Scan for the cell matching the given text and deliver its [X, Y] coordinate at center. 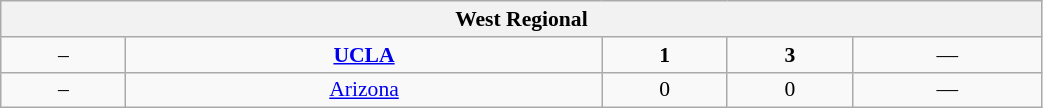
1 [664, 55]
3 [790, 55]
West Regional [522, 19]
Arizona [364, 90]
UCLA [364, 55]
